Return (x, y) of the center of cell containing provided text 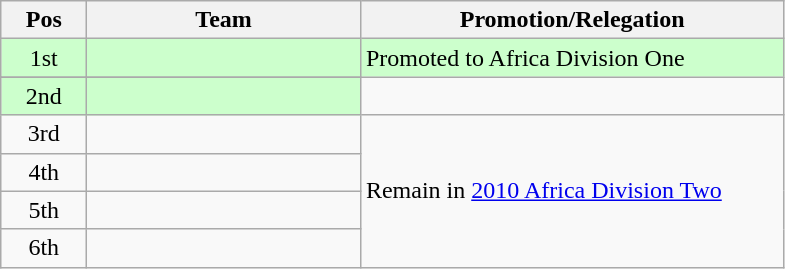
4th (44, 172)
1st (44, 58)
5th (44, 210)
Remain in 2010 Africa Division Two (572, 191)
Promoted to Africa Division One (572, 58)
3rd (44, 134)
2nd (44, 96)
Pos (44, 20)
Promotion/Relegation (572, 20)
Team (224, 20)
6th (44, 248)
